Extract the (x, y) coordinate from the center of the cell holding the provided text.  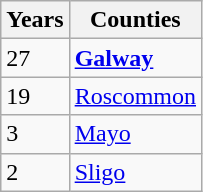
19 (35, 96)
Sligo (135, 172)
27 (35, 58)
Galway (135, 58)
Counties (135, 20)
Years (35, 20)
2 (35, 172)
3 (35, 134)
Roscommon (135, 96)
Mayo (135, 134)
